Find where the given text appears and provide that cell's center as (X, Y) coordinate. 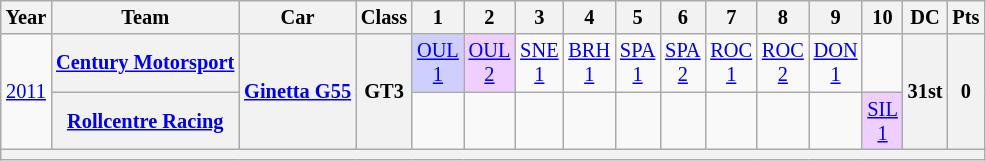
7 (731, 17)
3 (539, 17)
OUL2 (490, 63)
10 (882, 17)
DC (926, 17)
0 (966, 92)
ROC1 (731, 63)
SNE1 (539, 63)
SPA2 (682, 63)
Class (384, 17)
DON1 (836, 63)
1 (438, 17)
OUL1 (438, 63)
4 (589, 17)
Car (298, 17)
GT3 (384, 92)
2011 (26, 92)
8 (783, 17)
BRH1 (589, 63)
6 (682, 17)
Team (145, 17)
2 (490, 17)
Rollcentre Racing (145, 121)
5 (638, 17)
SPA1 (638, 63)
9 (836, 17)
SIL1 (882, 121)
Ginetta G55 (298, 92)
Century Motorsport (145, 63)
Pts (966, 17)
ROC2 (783, 63)
Year (26, 17)
31st (926, 92)
